Output the (X, Y) coordinate of the center of the cell containing the given text.  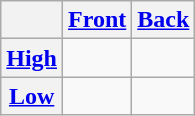
High (32, 58)
Front (98, 20)
Back (164, 20)
Low (32, 96)
